Find where the given text appears and provide that cell's center as (X, Y) coordinate. 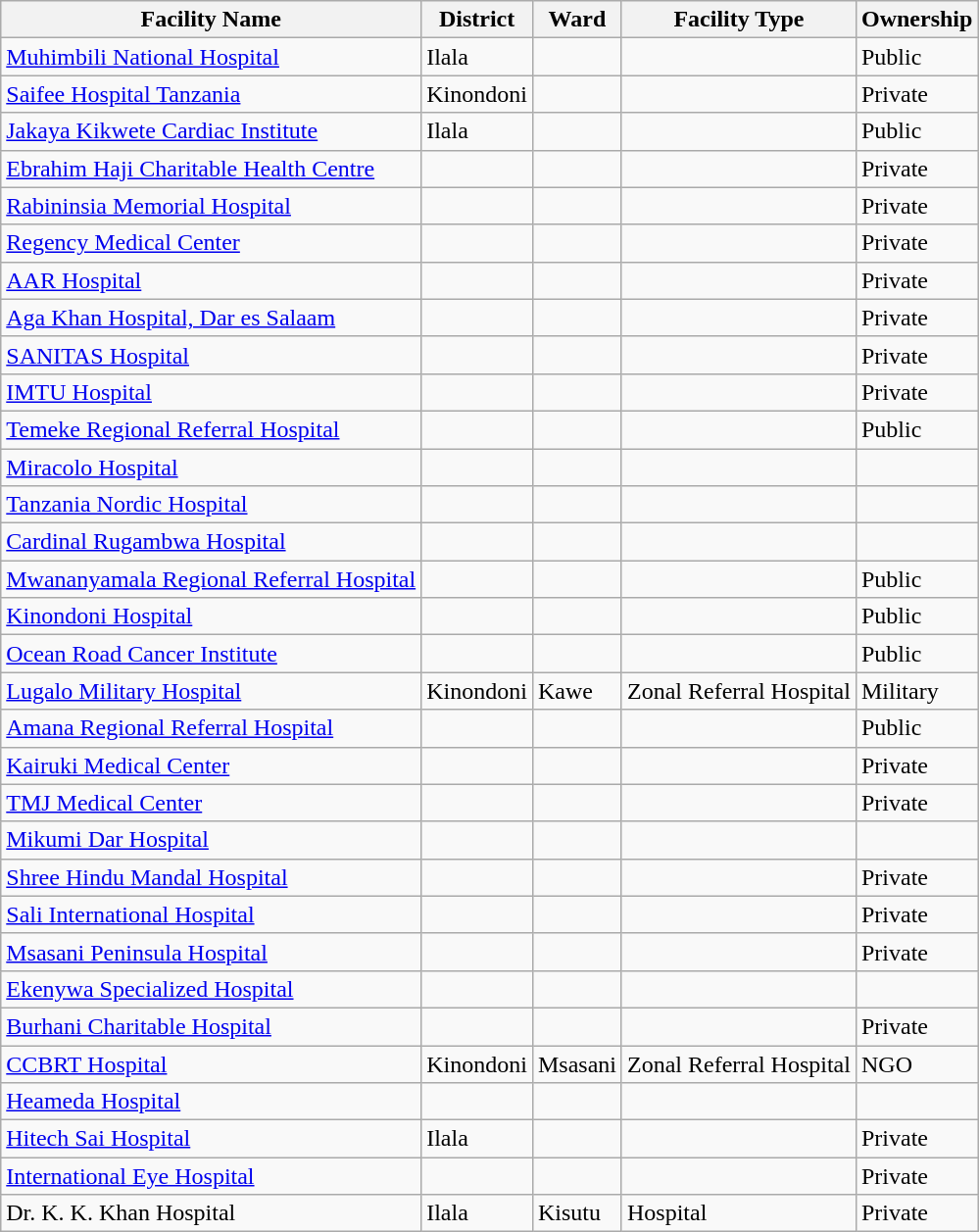
Mikumi Dar Hospital (212, 840)
IMTU Hospital (212, 392)
Facility Name (212, 20)
Hospital (739, 1213)
Cardinal Rugambwa Hospital (212, 542)
SANITAS Hospital (212, 355)
Ocean Road Cancer Institute (212, 654)
Ward (576, 20)
Shree Hindu Mandal Hospital (212, 877)
Saifee Hospital Tanzania (212, 94)
Ekenywa Specialized Hospital (212, 989)
Tanzania Nordic Hospital (212, 505)
International Eye Hospital (212, 1176)
Temeke Regional Referral Hospital (212, 429)
CCBRT Hospital (212, 1063)
Hitech Sai Hospital (212, 1139)
NGO (916, 1063)
Lugalo Military Hospital (212, 691)
Amana Regional Referral Hospital (212, 728)
Regency Medical Center (212, 243)
Kawe (576, 691)
Msasani Peninsula Hospital (212, 952)
Heameda Hospital (212, 1102)
District (477, 20)
Rabininsia Memorial Hospital (212, 206)
Ebrahim Haji Charitable Health Centre (212, 169)
AAR Hospital (212, 280)
Facility Type (739, 20)
Ownership (916, 20)
Kinondoni Hospital (212, 616)
Miracolo Hospital (212, 468)
Sali International Hospital (212, 914)
Aga Khan Hospital, Dar es Salaam (212, 318)
Dr. K. K. Khan Hospital (212, 1213)
Mwananyamala Regional Referral Hospital (212, 579)
TMJ Medical Center (212, 803)
Kairuki Medical Center (212, 765)
Msasani (576, 1063)
Burhani Charitable Hospital (212, 1026)
Military (916, 691)
Jakaya Kikwete Cardiac Institute (212, 131)
Muhimbili National Hospital (212, 57)
Kisutu (576, 1213)
